Return the [x, y] coordinate for the center point of the cell that contains the specified text.  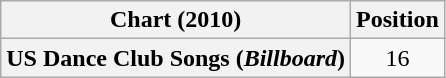
Position [398, 20]
US Dance Club Songs (Billboard) [176, 58]
16 [398, 58]
Chart (2010) [176, 20]
